For the text-containing cell, return its midpoint in (X, Y) coordinate format. 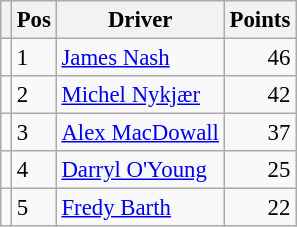
42 (260, 95)
4 (34, 170)
3 (34, 133)
Fredy Barth (140, 208)
46 (260, 58)
Alex MacDowall (140, 133)
25 (260, 170)
37 (260, 133)
1 (34, 58)
Points (260, 20)
Pos (34, 20)
James Nash (140, 58)
Michel Nykjær (140, 95)
2 (34, 95)
5 (34, 208)
22 (260, 208)
Driver (140, 20)
Darryl O'Young (140, 170)
